Return the (x, y) coordinate for the center point of the cell that contains the specified text.  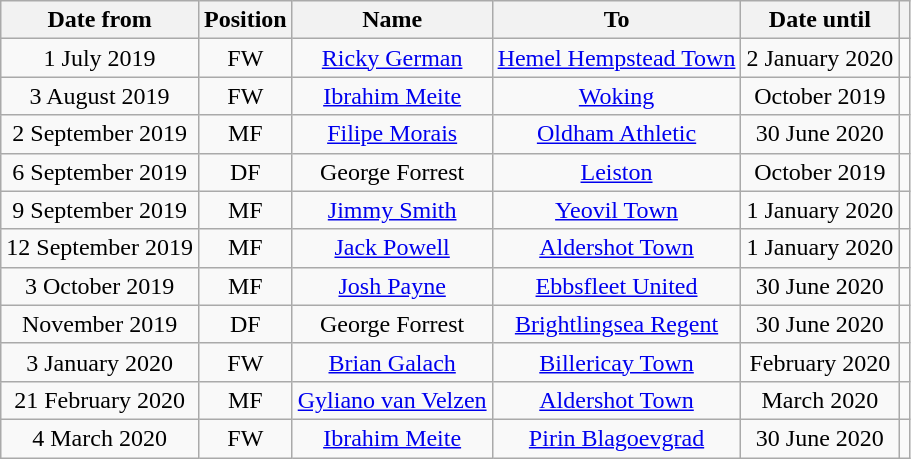
Date from (100, 20)
6 September 2019 (100, 172)
1 July 2019 (100, 58)
3 August 2019 (100, 96)
Jack Powell (392, 248)
Billericay Town (616, 362)
February 2020 (820, 362)
Leiston (616, 172)
3 October 2019 (100, 286)
Ebbsfleet United (616, 286)
Woking (616, 96)
Josh Payne (392, 286)
3 January 2020 (100, 362)
Yeovil Town (616, 210)
Jimmy Smith (392, 210)
2 September 2019 (100, 134)
Pirin Blagoevgrad (616, 438)
9 September 2019 (100, 210)
November 2019 (100, 324)
Brightlingsea Regent (616, 324)
Brian Galach (392, 362)
12 September 2019 (100, 248)
Filipe Morais (392, 134)
4 March 2020 (100, 438)
Name (392, 20)
21 February 2020 (100, 400)
Hemel Hempstead Town (616, 58)
Gyliano van Velzen (392, 400)
March 2020 (820, 400)
Ricky German (392, 58)
To (616, 20)
Oldham Athletic (616, 134)
2 January 2020 (820, 58)
Date until (820, 20)
Position (245, 20)
